Extract the (X, Y) coordinate from the center of the cell holding the provided text.  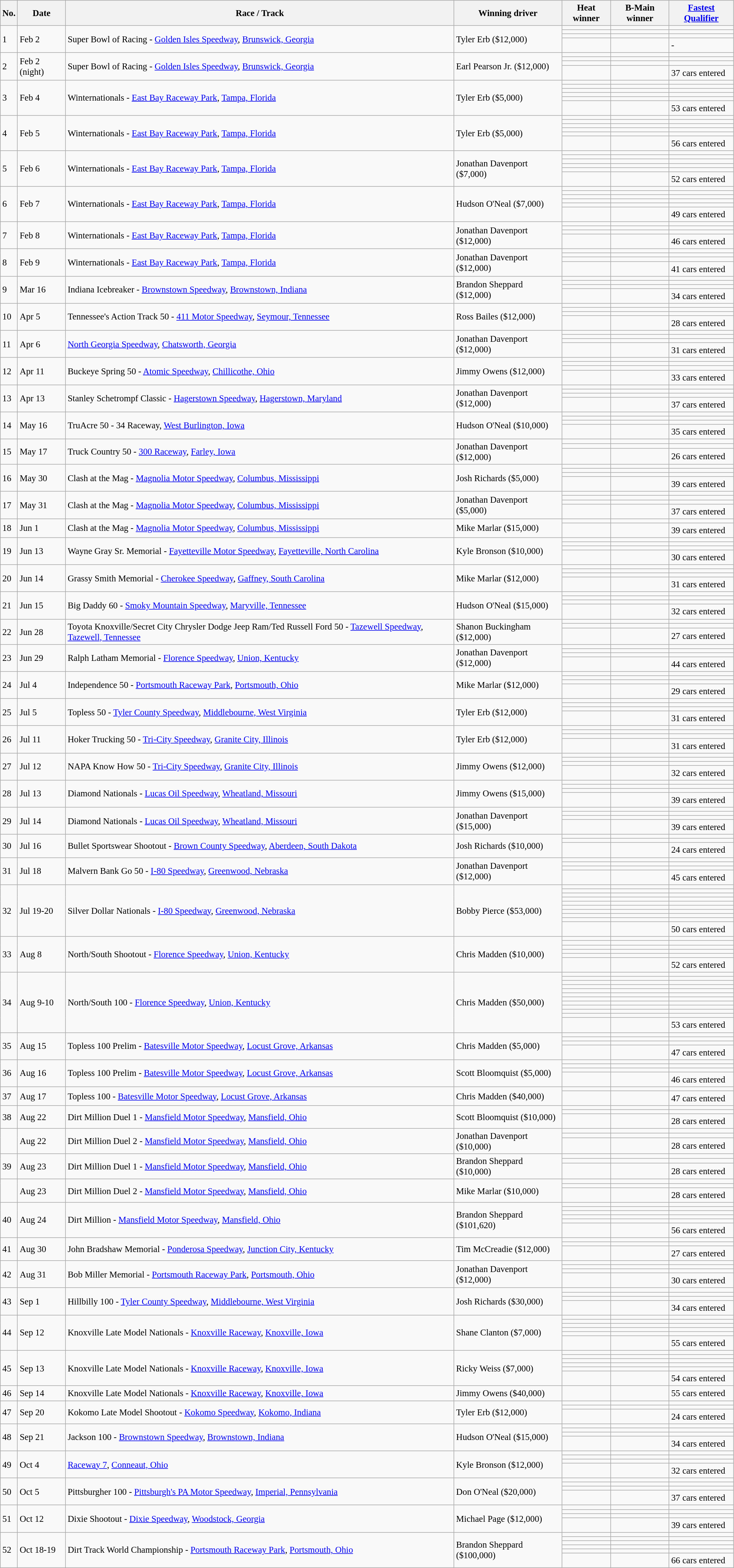
16 (9, 478)
Bob Miller Memorial - Portsmouth Raceway Park, Portsmouth, Ohio (260, 1274)
33 cars entered (701, 377)
Hoker Trucking 50 - Tri-City Speedway, Granite City, Illinois (260, 739)
Mike Marlar ($15,000) (508, 528)
Pittsburgher 100 - Pittsburgh's PA Motor Speedway, Imperial, Pennsylvania (260, 1492)
Brandon Sheppard ($100,000) (508, 1550)
Aug 17 (42, 1096)
Kyle Bronson ($10,000) (508, 551)
North/South Shootout - Florence Speedway, Union, Kentucky (260, 955)
Independence 50 - Portsmouth Raceway Park, Portsmouth, Ohio (260, 685)
36 (9, 1074)
Jimmy Owens ($40,000) (508, 1393)
18 (9, 528)
Jun 13 (42, 551)
Hillbilly 100 - Tyler County Speedway, Middlebourne, West Virginia (260, 1301)
13 (9, 399)
15 (9, 452)
Buckeye Spring 50 - Atomic Speedway, Chillicothe, Ohio (260, 371)
Oct 5 (42, 1492)
Big Daddy 60 - Smoky Mountain Speedway, Maryville, Tennessee (260, 605)
37 (9, 1096)
Jonathan Davenport ($7,000) (508, 168)
1 (9, 39)
Chris Madden ($50,000) (508, 1002)
Dixie Shootout - Dixie Speedway, Woodstock, Georgia (260, 1519)
Jackson 100 - Brownstown Speedway, Brownstown, Indiana (260, 1437)
Aug 8 (42, 955)
Mike Marlar ($10,000) (508, 1191)
Ross Bailes ($12,000) (508, 317)
Toyota Knoxville/Secret City Chrysler Dodge Jeep Ram/Ted Russell Ford 50 - Tazewell Speedway, Tazewell, Tennessee (260, 632)
Heat winner (586, 13)
32 (9, 911)
Kyle Bronson ($12,000) (508, 1464)
11 (9, 344)
48 (9, 1437)
4 (9, 133)
46 (9, 1393)
Sep 13 (42, 1369)
Silver Dollar Nationals - I-80 Speedway, Greenwood, Nebraska (260, 911)
44 (9, 1333)
35 (9, 1046)
May 30 (42, 478)
Malvern Bank Go 50 - I-80 Speedway, Greenwood, Nebraska (260, 871)
43 (9, 1301)
Josh Richards ($30,000) (508, 1301)
5 (9, 168)
49 cars entered (701, 215)
Shane Clanton ($7,000) (508, 1333)
Jonathan Davenport ($15,000) (508, 821)
9 (9, 290)
12 (9, 371)
Oct 18-19 (42, 1550)
19 (9, 551)
Sep 21 (42, 1437)
7 (9, 236)
Jul 19-20 (42, 911)
30 (9, 846)
Jul 16 (42, 846)
Feb 6 (42, 168)
Feb 7 (42, 204)
17 (9, 505)
41 (9, 1249)
21 (9, 605)
Bobby Pierce ($53,000) (508, 911)
26 cars entered (701, 457)
Shanon Buckingham ($12,000) (508, 632)
Jun 14 (42, 578)
Topless 50 - Tyler County Speedway, Middlebourne, West Virginia (260, 713)
Aug 9-10 (42, 1002)
Feb 4 (42, 98)
45 (9, 1369)
North Georgia Speedway, Chatsworth, Georgia (260, 344)
2 (9, 67)
Ralph Latham Memorial - Florence Speedway, Union, Kentucky (260, 658)
Oct 4 (42, 1464)
Bullet Sportswear Shootout - Brown County Speedway, Aberdeen, South Dakota (260, 846)
Brandon Sheppard ($10,000) (508, 1167)
10 (9, 317)
33 (9, 955)
North/South 100 - Florence Speedway, Union, Kentucky (260, 1002)
Apr 11 (42, 371)
Winning driver (508, 13)
Jul 12 (42, 767)
Jonathan Davenport ($10,000) (508, 1142)
Hudson O'Neal ($7,000) (508, 204)
29 cars entered (701, 691)
49 (9, 1464)
20 (9, 578)
Jun 1 (42, 528)
Earl Pearson Jr. ($12,000) (508, 67)
Dirt Million - Mansfield Motor Speedway, Mansfield, Ohio (260, 1220)
35 cars entered (701, 432)
Jimmy Owens ($15,000) (508, 794)
Wayne Gray Sr. Memorial - Fayetteville Motor Speedway, Fayetteville, North Carolina (260, 551)
Feb 5 (42, 133)
52 (9, 1550)
23 (9, 658)
Feb 2 (42, 39)
42 (9, 1274)
Race / Track (260, 13)
Kokomo Late Model Shootout - Kokomo Speedway, Kokomo, Indiana (260, 1413)
41 cars entered (701, 269)
Jun 29 (42, 658)
Aug 15 (42, 1046)
Sep 1 (42, 1301)
14 (9, 425)
Scott Bloomquist ($5,000) (508, 1074)
Tennessee's Action Track 50 - 411 Motor Speedway, Seymour, Tennessee (260, 317)
Stanley Schetrompf Classic - Hagerstown Speedway, Hagerstown, Maryland (260, 399)
50 (9, 1492)
May 31 (42, 505)
Aug 24 (42, 1220)
Feb 2 (night) (42, 67)
3 (9, 98)
Aug 16 (42, 1074)
Jul 5 (42, 713)
Dirt Track World Championship - Portsmouth Raceway Park, Portsmouth, Ohio (260, 1550)
44 cars entered (701, 664)
27 (9, 767)
Jun 28 (42, 632)
May 17 (42, 452)
45 cars entered (701, 877)
Grassy Smith Memorial - Cherokee Speedway, Gaffney, South Carolina (260, 578)
Tim McCreadie ($12,000) (508, 1249)
40 (9, 1220)
6 (9, 204)
8 (9, 262)
66 cars entered (701, 1561)
Feb 9 (42, 262)
Ricky Weiss ($7,000) (508, 1369)
B-Main winner (640, 13)
Jul 14 (42, 821)
Sep 14 (42, 1393)
Jul 18 (42, 871)
Mar 16 (42, 290)
39 (9, 1167)
Date (42, 13)
38 (9, 1117)
Chris Madden ($40,000) (508, 1096)
Fastest Qualifier (701, 13)
25 (9, 713)
29 (9, 821)
Truck Country 50 - 300 Raceway, Farley, Iowa (260, 452)
Josh Richards ($10,000) (508, 846)
Raceway 7, Conneaut, Ohio (260, 1464)
Hudson O'Neal ($10,000) (508, 425)
Aug 30 (42, 1249)
34 (9, 1002)
31 (9, 871)
Chris Madden ($5,000) (508, 1046)
No. (9, 13)
Indiana Icebreaker - Brownstown Speedway, Brownstown, Indiana (260, 290)
Michael Page ($12,000) (508, 1519)
28 (9, 794)
47 (9, 1413)
Apr 6 (42, 344)
Topless 100 - Batesville Motor Speedway, Locust Grove, Arkansas (260, 1096)
Jul 4 (42, 685)
Apr 5 (42, 317)
54 cars entered (701, 1379)
May 16 (42, 425)
51 (9, 1519)
Sep 20 (42, 1413)
Scott Bloomquist ($10,000) (508, 1117)
- (701, 45)
TruAcre 50 - 34 Raceway, West Burlington, Iowa (260, 425)
26 (9, 739)
Chris Madden ($10,000) (508, 955)
Sep 12 (42, 1333)
Aug 31 (42, 1274)
Jul 13 (42, 794)
Don O'Neal ($20,000) (508, 1492)
John Bradshaw Memorial - Ponderosa Speedway, Junction City, Kentucky (260, 1249)
Brandon Sheppard ($12,000) (508, 290)
24 (9, 685)
22 (9, 632)
Oct 12 (42, 1519)
NAPA Know How 50 - Tri-City Speedway, Granite City, Illinois (260, 767)
Jul 11 (42, 739)
Feb 8 (42, 236)
Brandon Sheppard ($101,620) (508, 1220)
50 cars entered (701, 929)
Apr 13 (42, 399)
Josh Richards ($5,000) (508, 478)
Jonathan Davenport ($5,000) (508, 505)
Jun 15 (42, 605)
